Detect which cell encompasses the target text, then output its [x, y] center coordinate. 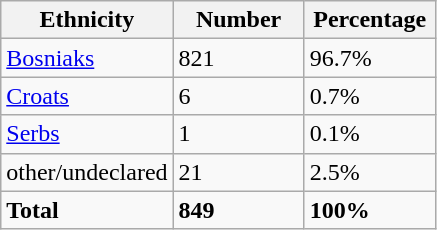
other/undeclared [87, 172]
Croats [87, 96]
Total [87, 210]
1 [238, 134]
Percentage [370, 20]
Serbs [87, 134]
Bosniaks [87, 58]
Number [238, 20]
Ethnicity [87, 20]
21 [238, 172]
821 [238, 58]
6 [238, 96]
96.7% [370, 58]
2.5% [370, 172]
849 [238, 210]
0.7% [370, 96]
100% [370, 210]
0.1% [370, 134]
